Return the (x, y) coordinate for the center point of the cell that contains the specified text.  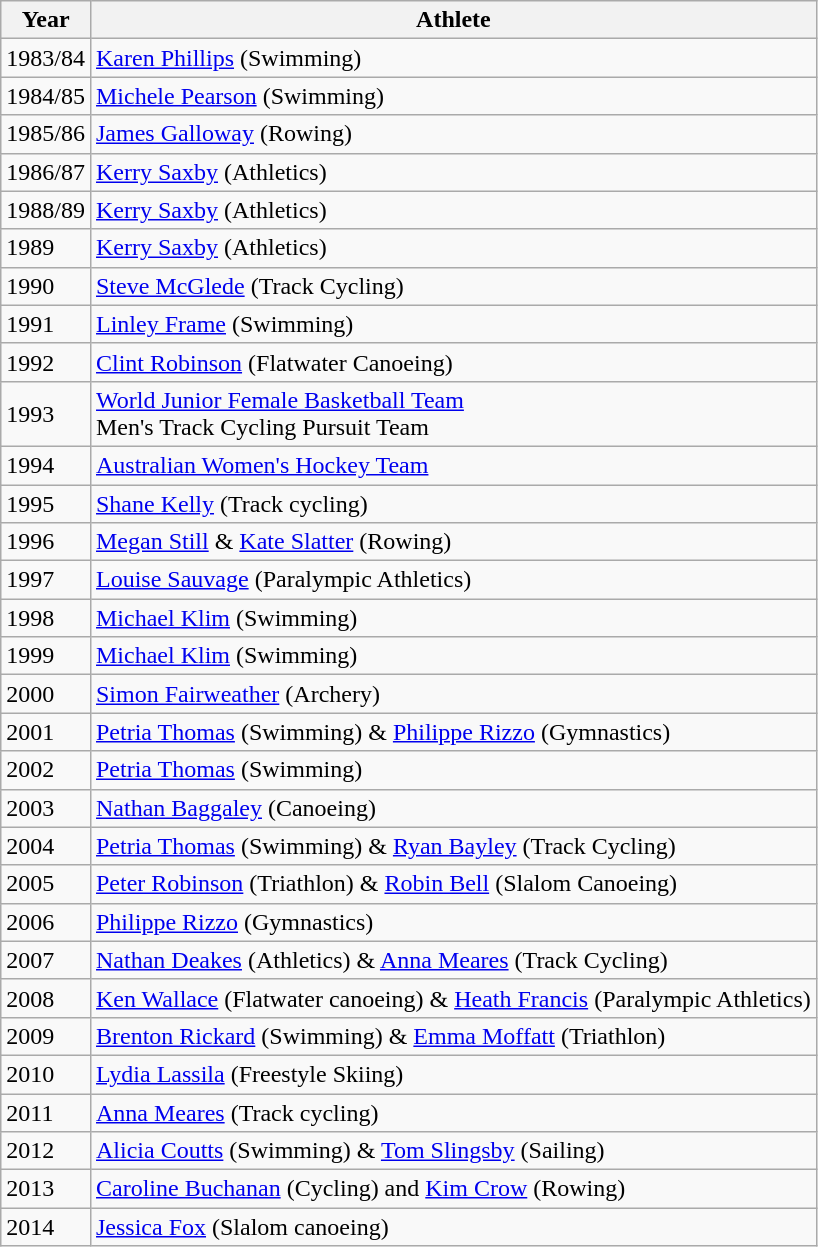
1997 (46, 580)
2013 (46, 1189)
Philippe Rizzo (Gymnastics) (453, 922)
1983/84 (46, 58)
Jessica Fox (Slalom canoeing) (453, 1227)
Petria Thomas (Swimming) & Ryan Bayley (Track Cycling) (453, 846)
Simon Fairweather (Archery) (453, 694)
2014 (46, 1227)
Ken Wallace (Flatwater canoeing) & Heath Francis (Paralympic Athletics) (453, 998)
Karen Phillips (Swimming) (453, 58)
Petria Thomas (Swimming) & Philippe Rizzo (Gymnastics) (453, 732)
1995 (46, 503)
1998 (46, 618)
1990 (46, 286)
2004 (46, 846)
1988/89 (46, 210)
Steve McGlede (Track Cycling) (453, 286)
Caroline Buchanan (Cycling) and Kim Crow (Rowing) (453, 1189)
2012 (46, 1151)
James Galloway (Rowing) (453, 134)
2000 (46, 694)
1991 (46, 324)
2003 (46, 808)
Alicia Coutts (Swimming) & Tom Slingsby (Sailing) (453, 1151)
Lydia Lassila (Freestyle Skiing) (453, 1074)
Petria Thomas (Swimming) (453, 770)
1996 (46, 542)
Nathan Deakes (Athletics) & Anna Meares (Track Cycling) (453, 960)
Linley Frame (Swimming) (453, 324)
Nathan Baggaley (Canoeing) (453, 808)
World Junior Female Basketball Team Men's Track Cycling Pursuit Team (453, 414)
Clint Robinson (Flatwater Canoeing) (453, 362)
Peter Robinson (Triathlon) & Robin Bell (Slalom Canoeing) (453, 884)
Year (46, 20)
1999 (46, 656)
Australian Women's Hockey Team (453, 465)
Brenton Rickard (Swimming) & Emma Moffatt (Triathlon) (453, 1036)
2005 (46, 884)
2008 (46, 998)
1993 (46, 414)
1994 (46, 465)
Louise Sauvage (Paralympic Athletics) (453, 580)
2002 (46, 770)
1985/86 (46, 134)
Megan Still & Kate Slatter (Rowing) (453, 542)
Athlete (453, 20)
2006 (46, 922)
1989 (46, 248)
2011 (46, 1113)
1986/87 (46, 172)
1992 (46, 362)
2010 (46, 1074)
2001 (46, 732)
Anna Meares (Track cycling) (453, 1113)
Michele Pearson (Swimming) (453, 96)
Shane Kelly (Track cycling) (453, 503)
1984/85 (46, 96)
2007 (46, 960)
2009 (46, 1036)
